Scan for the cell matching the given text and deliver its (X, Y) coordinate at center. 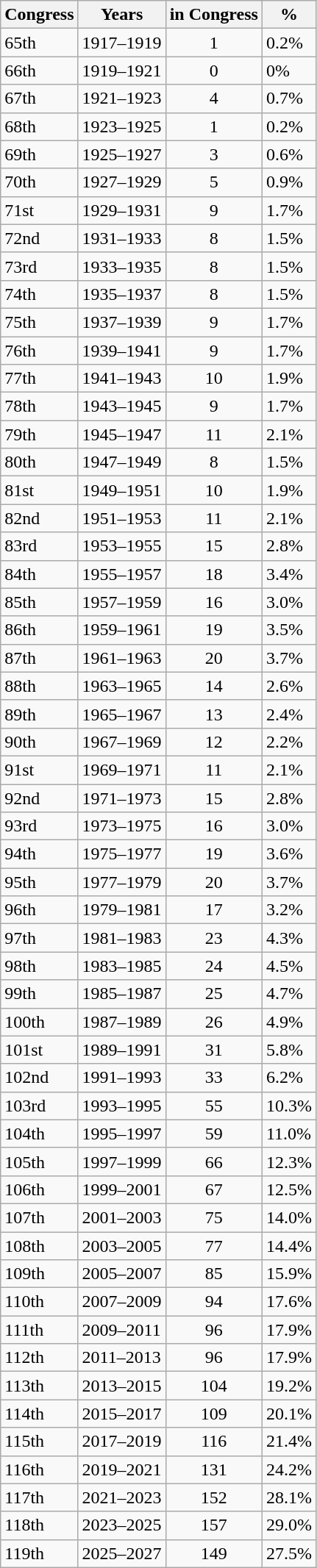
1937–1939 (122, 322)
83rd (40, 546)
3.6% (288, 854)
96th (40, 910)
18 (213, 574)
1997–1999 (122, 1161)
1939–1941 (122, 351)
0.7% (288, 99)
67 (213, 1189)
118th (40, 1525)
131 (213, 1469)
6.2% (288, 1078)
80th (40, 462)
102nd (40, 1078)
19.2% (288, 1386)
4.5% (288, 966)
65th (40, 43)
94th (40, 854)
27.5% (288, 1553)
79th (40, 434)
149 (213, 1553)
117th (40, 1497)
111th (40, 1330)
114th (40, 1414)
1921–1923 (122, 99)
106th (40, 1189)
28.1% (288, 1497)
78th (40, 407)
85th (40, 602)
55 (213, 1106)
1975–1977 (122, 854)
1967–1969 (122, 742)
14.4% (288, 1246)
0% (288, 71)
2021–2023 (122, 1497)
20.1% (288, 1414)
105th (40, 1161)
82nd (40, 518)
86th (40, 630)
3.5% (288, 630)
75 (213, 1217)
84th (40, 574)
2011–2013 (122, 1358)
25 (213, 994)
2019–2021 (122, 1469)
109th (40, 1274)
66th (40, 71)
1925–1927 (122, 154)
89th (40, 714)
1989–1991 (122, 1050)
1973–1975 (122, 826)
104 (213, 1386)
74th (40, 294)
24 (213, 966)
1941–1943 (122, 379)
1919–1921 (122, 71)
1969–1971 (122, 770)
5 (213, 182)
73rd (40, 266)
0.9% (288, 182)
119th (40, 1553)
29.0% (288, 1525)
4 (213, 99)
in Congress (213, 15)
113th (40, 1386)
1923–1925 (122, 126)
4.3% (288, 938)
3 (213, 154)
72nd (40, 238)
17.6% (288, 1302)
59 (213, 1134)
75th (40, 322)
101st (40, 1050)
1927–1929 (122, 182)
94 (213, 1302)
1979–1981 (122, 910)
1985–1987 (122, 994)
88th (40, 686)
90th (40, 742)
3.2% (288, 910)
2023–2025 (122, 1525)
2.2% (288, 742)
0 (213, 71)
2009–2011 (122, 1330)
2001–2003 (122, 1217)
69th (40, 154)
1945–1947 (122, 434)
91st (40, 770)
1943–1945 (122, 407)
2015–2017 (122, 1414)
1953–1955 (122, 546)
10.3% (288, 1106)
103rd (40, 1106)
2.4% (288, 714)
4.7% (288, 994)
1951–1953 (122, 518)
23 (213, 938)
3.4% (288, 574)
13 (213, 714)
12.3% (288, 1161)
76th (40, 351)
14.0% (288, 1217)
1961–1963 (122, 658)
1963–1965 (122, 686)
26 (213, 1022)
81st (40, 490)
4.9% (288, 1022)
2017–2019 (122, 1442)
% (288, 15)
12.5% (288, 1189)
0.6% (288, 154)
97th (40, 938)
1995–1997 (122, 1134)
95th (40, 882)
24.2% (288, 1469)
1971–1973 (122, 798)
85 (213, 1274)
1949–1951 (122, 490)
77 (213, 1246)
Congress (40, 15)
157 (213, 1525)
1965–1967 (122, 714)
87th (40, 658)
1955–1957 (122, 574)
14 (213, 686)
152 (213, 1497)
109 (213, 1414)
1917–1919 (122, 43)
116th (40, 1469)
108th (40, 1246)
1947–1949 (122, 462)
112th (40, 1358)
2007–2009 (122, 1302)
1999–2001 (122, 1189)
31 (213, 1050)
107th (40, 1217)
2.6% (288, 686)
2003–2005 (122, 1246)
5.8% (288, 1050)
17 (213, 910)
1931–1933 (122, 238)
66 (213, 1161)
1977–1979 (122, 882)
1987–1989 (122, 1022)
1991–1993 (122, 1078)
71st (40, 210)
Years (122, 15)
15.9% (288, 1274)
68th (40, 126)
100th (40, 1022)
1935–1937 (122, 294)
12 (213, 742)
1933–1935 (122, 266)
77th (40, 379)
67th (40, 99)
11.0% (288, 1134)
115th (40, 1442)
1957–1959 (122, 602)
1993–1995 (122, 1106)
1983–1985 (122, 966)
2013–2015 (122, 1386)
1959–1961 (122, 630)
70th (40, 182)
33 (213, 1078)
116 (213, 1442)
1981–1983 (122, 938)
2005–2007 (122, 1274)
92nd (40, 798)
110th (40, 1302)
93rd (40, 826)
2025–2027 (122, 1553)
21.4% (288, 1442)
99th (40, 994)
1929–1931 (122, 210)
98th (40, 966)
104th (40, 1134)
